Return (X, Y) of the center of cell containing provided text 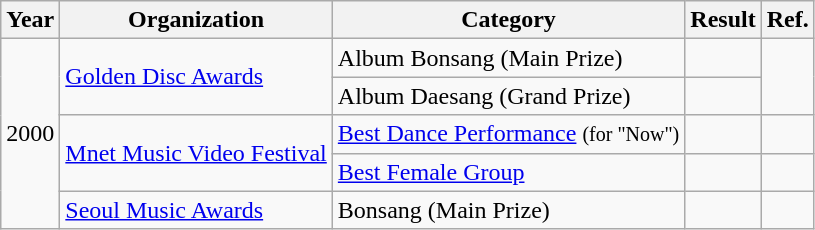
Best Female Group (508, 172)
Seoul Music Awards (196, 210)
Bonsang (Main Prize) (508, 210)
Golden Disc Awards (196, 77)
Album Daesang (Grand Prize) (508, 96)
Category (508, 20)
Mnet Music Video Festival (196, 153)
Year (30, 20)
Ref. (788, 20)
Result (723, 20)
Organization (196, 20)
Best Dance Performance (for "Now") (508, 134)
2000 (30, 134)
Album Bonsang (Main Prize) (508, 58)
